Return (X, Y) of the center of cell containing provided text 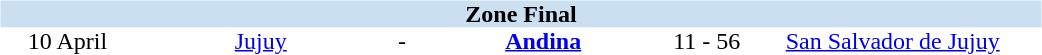
10 April (67, 42)
Jujuy (260, 42)
Zone Final (520, 14)
San Salvador de Jujuy (892, 42)
11 - 56 (707, 42)
- (402, 42)
Andina (544, 42)
